Determine the [x, y] coordinate at the center of the cell enclosing the given text.  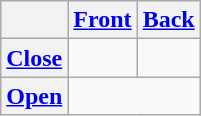
Back [168, 20]
Close [34, 58]
Front [102, 20]
Open [34, 96]
